Output the (x, y) coordinate of the center of the cell containing the given text.  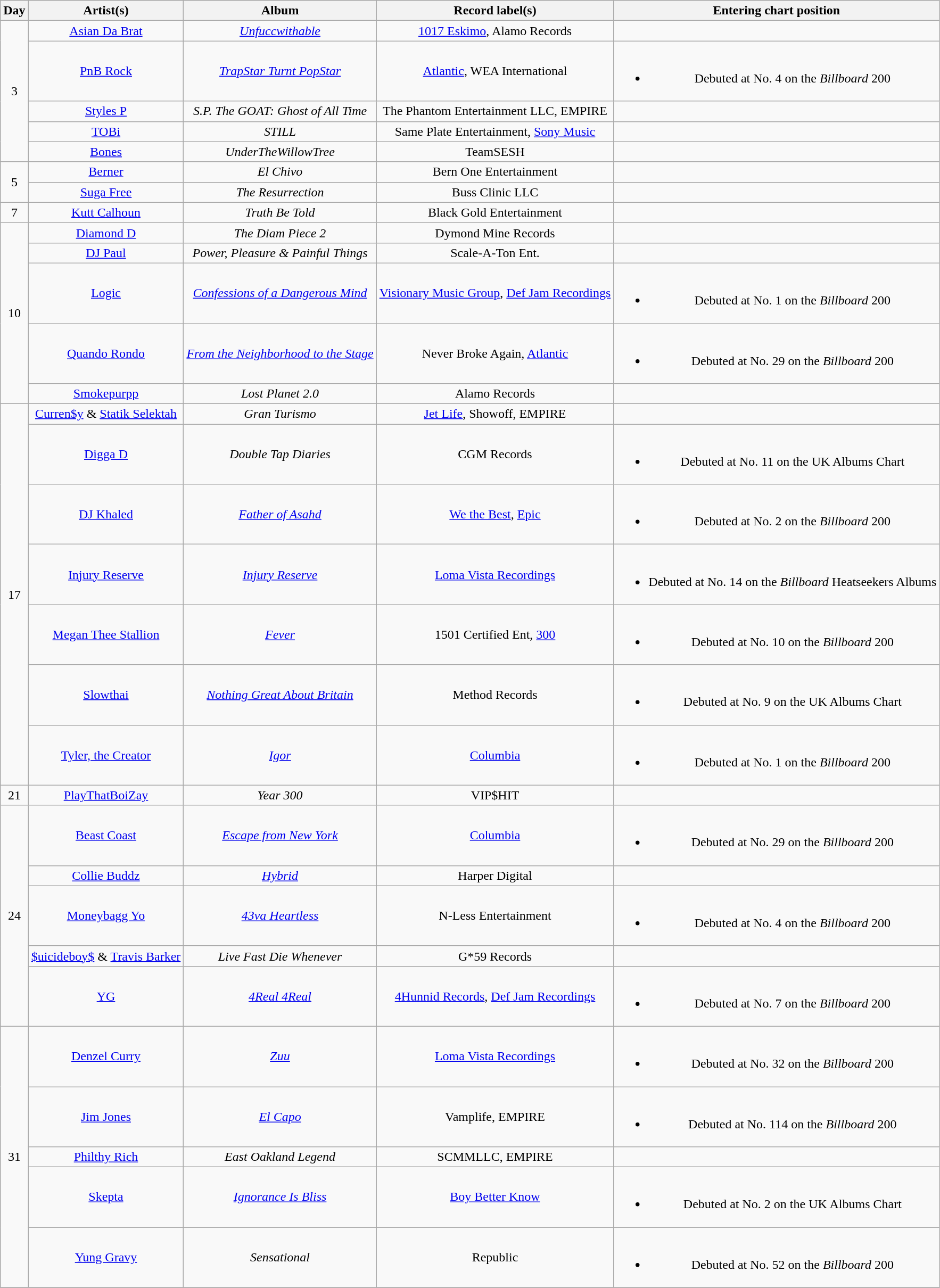
17 (14, 595)
East Oakland Legend (280, 1157)
Hybrid (280, 876)
Alamo Records (495, 394)
Debuted at No. 10 on the Billboard 200 (777, 634)
Fever (280, 634)
Unfuccwithable (280, 31)
Moneybagg Yo (106, 915)
4Hunnid Records, Def Jam Recordings (495, 996)
Kutt Calhoun (106, 212)
Collie Buddz (106, 876)
Philthy Rich (106, 1157)
Jet Life, Showoff, EMPIRE (495, 414)
Jim Jones (106, 1117)
1501 Certified Ent, 300 (495, 634)
SCMMLLC, EMPIRE (495, 1157)
Nothing Great About Britain (280, 695)
Artist(s) (106, 11)
DJ Paul (106, 253)
Debuted at No. 9 on the UK Albums Chart (777, 695)
Debuted at No. 14 on the Billboard Heatseekers Albums (777, 575)
Sensational (280, 1257)
Skepta (106, 1198)
Republic (495, 1257)
Digga D (106, 455)
Scale-A-Ton Ent. (495, 253)
Megan Thee Stallion (106, 634)
Logic (106, 293)
Vamplife, EMPIRE (495, 1117)
N-Less Entertainment (495, 915)
Harper Digital (495, 876)
4Real 4Real (280, 996)
We the Best, Epic (495, 514)
Debuted at No. 114 on the Billboard 200 (777, 1117)
TrapStar Turnt PopStar (280, 71)
Curren$y & Statik Selektah (106, 414)
VIP$HIT (495, 795)
Debuted at No. 2 on the Billboard 200 (777, 514)
Never Broke Again, Atlantic (495, 353)
Record label(s) (495, 11)
Album (280, 11)
Debuted at No. 11 on the UK Albums Chart (777, 455)
Igor (280, 755)
YG (106, 996)
Buss Clinic LLC (495, 192)
Debuted at No. 52 on the Billboard 200 (777, 1257)
Slowthai (106, 695)
Double Tap Diaries (280, 455)
Yung Gravy (106, 1257)
PnB Rock (106, 71)
DJ Khaled (106, 514)
Escape from New York (280, 836)
Dymond Mine Records (495, 233)
Truth Be Told (280, 212)
3 (14, 92)
Zuu (280, 1056)
TOBi (106, 131)
Suga Free (106, 192)
24 (14, 915)
The Diam Piece 2 (280, 233)
STILL (280, 131)
Smokepurpp (106, 394)
Method Records (495, 695)
1017 Eskimo, Alamo Records (495, 31)
Same Plate Entertainment, Sony Music (495, 131)
Power, Pleasure & Painful Things (280, 253)
Ignorance Is Bliss (280, 1198)
7 (14, 212)
CGM Records (495, 455)
From the Neighborhood to the Stage (280, 353)
Debuted at No. 2 on the UK Albums Chart (777, 1198)
Debuted at No. 7 on the Billboard 200 (777, 996)
Debuted at No. 32 on the Billboard 200 (777, 1056)
Year 300 (280, 795)
Styles P (106, 111)
21 (14, 795)
Diamond D (106, 233)
Berner (106, 172)
Bern One Entertainment (495, 172)
Black Gold Entertainment (495, 212)
43va Heartless (280, 915)
Live Fast Die Whenever (280, 956)
Gran Turismo (280, 414)
Beast Coast (106, 836)
Tyler, the Creator (106, 755)
UnderTheWillowTree (280, 152)
G*59 Records (495, 956)
Quando Rondo (106, 353)
Lost Planet 2.0 (280, 394)
Entering chart position (777, 11)
Day (14, 11)
Father of Asahd (280, 514)
Denzel Curry (106, 1056)
Visionary Music Group, Def Jam Recordings (495, 293)
El Chivo (280, 172)
Bones (106, 152)
$uicideboy$ & Travis Barker (106, 956)
Boy Better Know (495, 1198)
10 (14, 313)
5 (14, 182)
TeamSESH (495, 152)
PlayThatBoiZay (106, 795)
El Capo (280, 1117)
The Phantom Entertainment LLC, EMPIRE (495, 111)
The Resurrection (280, 192)
31 (14, 1157)
S.P. The GOAT: Ghost of All Time (280, 111)
Asian Da Brat (106, 31)
Atlantic, WEA International (495, 71)
Confessions of a Dangerous Mind (280, 293)
